From the cell containing the given text, extract its center point as [X, Y] coordinate. 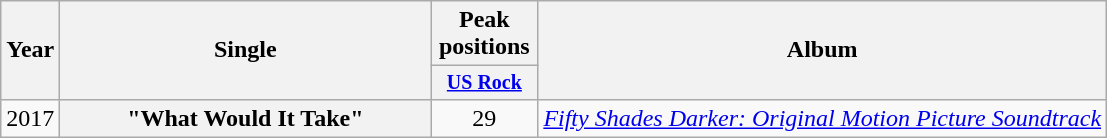
"What Would It Take" [246, 118]
Album [822, 50]
US Rock [484, 82]
Peak positions [484, 34]
Year [30, 50]
29 [484, 118]
Single [246, 50]
2017 [30, 118]
Fifty Shades Darker: Original Motion Picture Soundtrack [822, 118]
